Determine the (X, Y) coordinate at the center of the cell enclosing the given text.  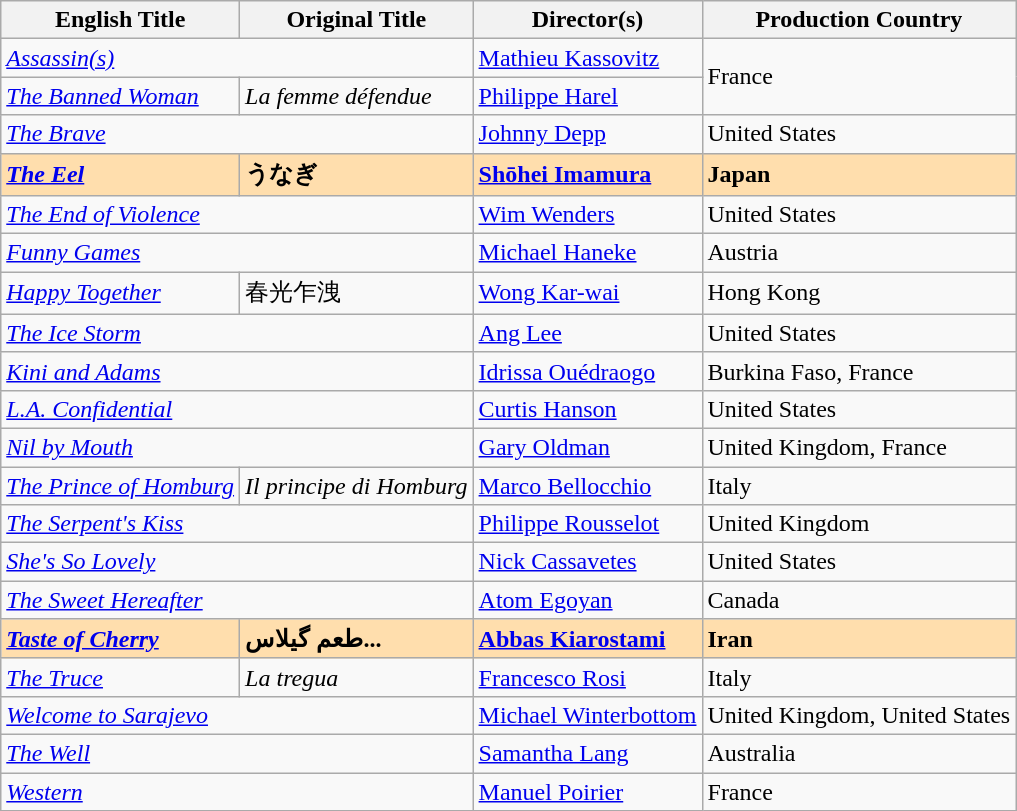
Manuel Poirier (588, 791)
The End of Violence (237, 215)
Australia (859, 753)
The Ice Storm (237, 333)
Shōhei Imamura (588, 174)
うなぎ (356, 174)
United Kingdom, France (859, 447)
Original Title (356, 20)
Canada (859, 600)
Japan (859, 174)
Philippe Rousselot (588, 524)
Wim Wenders (588, 215)
The Sweet Hereafter (237, 600)
Idrissa Ouédraogo (588, 371)
Curtis Hanson (588, 409)
Francesco Rosi (588, 677)
Philippe Harel (588, 96)
She's So Lovely (237, 562)
Johnny Depp (588, 134)
La tregua (356, 677)
The Brave (237, 134)
Burkina Faso, France (859, 371)
طعم گیلاس... (356, 639)
La femme défendue (356, 96)
Abbas Kiarostami (588, 639)
Il principe di Homburg (356, 485)
Ang Lee (588, 333)
Nick Cassavetes (588, 562)
Mathieu Kassovitz (588, 58)
Production Country (859, 20)
The Banned Woman (120, 96)
Happy Together (120, 294)
Funny Games (237, 253)
Michael Winterbottom (588, 715)
Atom Egoyan (588, 600)
Austria (859, 253)
Marco Bellocchio (588, 485)
Western (237, 791)
Welcome to Sarajevo (237, 715)
Nil by Mouth (237, 447)
Assassin(s) (237, 58)
春光乍洩 (356, 294)
The Serpent's Kiss (237, 524)
Hong Kong (859, 294)
United Kingdom, United States (859, 715)
The Truce (120, 677)
Samantha Lang (588, 753)
Michael Haneke (588, 253)
United Kingdom (859, 524)
L.A. Confidential (237, 409)
Iran (859, 639)
The Well (237, 753)
The Prince of Homburg (120, 485)
The Eel (120, 174)
Kini and Adams (237, 371)
English Title (120, 20)
Wong Kar-wai (588, 294)
Taste of Cherry (120, 639)
Director(s) (588, 20)
Gary Oldman (588, 447)
